Provide the (X, Y) coordinate of the cell's center where the given text is located.  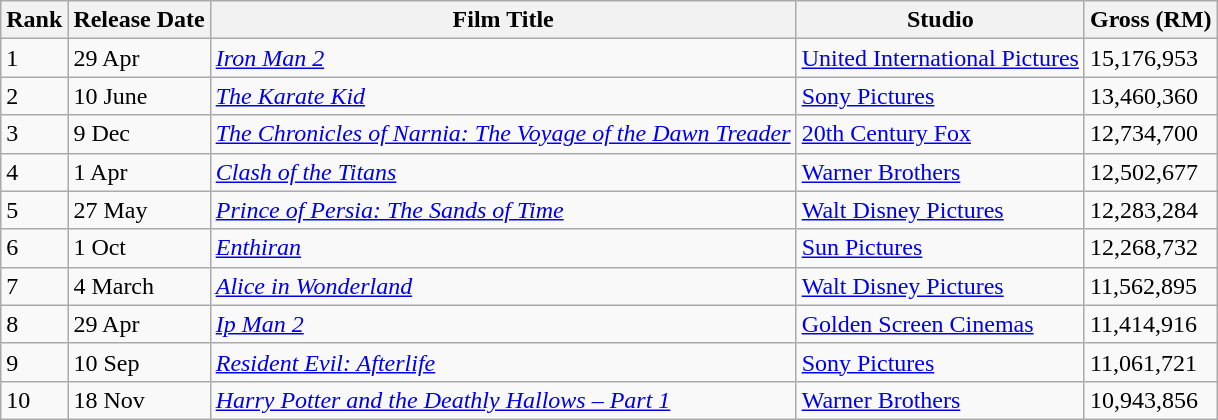
Sun Pictures (940, 248)
Clash of the Titans (503, 172)
13,460,360 (1150, 96)
11,562,895 (1150, 286)
Film Title (503, 20)
11,414,916 (1150, 324)
27 May (139, 210)
The Chronicles of Narnia: The Voyage of the Dawn Treader (503, 134)
Studio (940, 20)
15,176,953 (1150, 58)
2 (34, 96)
Resident Evil: Afterlife (503, 362)
9 (34, 362)
7 (34, 286)
10 Sep (139, 362)
Enthiran (503, 248)
18 Nov (139, 400)
4 March (139, 286)
Release Date (139, 20)
United International Pictures (940, 58)
10 June (139, 96)
1 Oct (139, 248)
11,061,721 (1150, 362)
Rank (34, 20)
Harry Potter and the Deathly Hallows – Part 1 (503, 400)
12,268,732 (1150, 248)
3 (34, 134)
1 (34, 58)
12,502,677 (1150, 172)
1 Apr (139, 172)
Gross (RM) (1150, 20)
6 (34, 248)
Golden Screen Cinemas (940, 324)
12,734,700 (1150, 134)
20th Century Fox (940, 134)
Iron Man 2 (503, 58)
10 (34, 400)
Ip Man 2 (503, 324)
4 (34, 172)
5 (34, 210)
The Karate Kid (503, 96)
Prince of Persia: The Sands of Time (503, 210)
9 Dec (139, 134)
12,283,284 (1150, 210)
8 (34, 324)
10,943,856 (1150, 400)
Alice in Wonderland (503, 286)
